For the text-containing cell, return its midpoint in (X, Y) coordinate format. 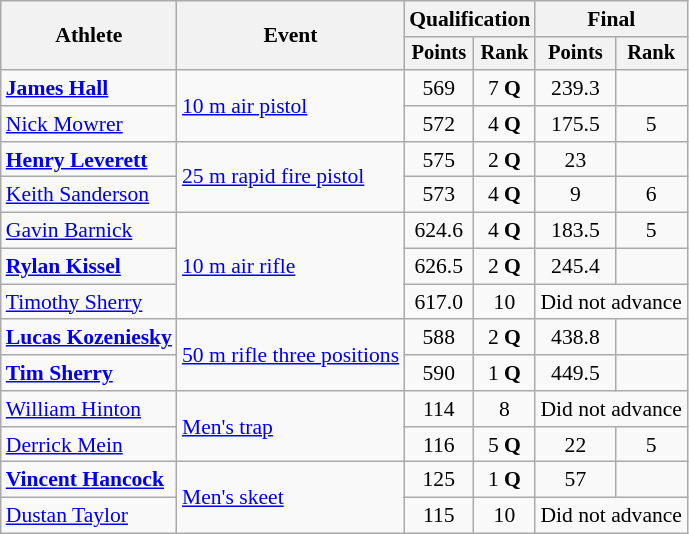
7 Q (504, 88)
449.5 (575, 373)
183.5 (575, 231)
Vincent Hancock (89, 480)
Lucas Kozeniesky (89, 338)
573 (438, 195)
10 m air rifle (290, 266)
114 (438, 409)
125 (438, 480)
624.6 (438, 231)
245.4 (575, 267)
50 m rifle three positions (290, 356)
115 (438, 516)
Final (611, 19)
Men's trap (290, 426)
Men's skeet (290, 498)
116 (438, 445)
Nick Mowrer (89, 124)
Keith Sanderson (89, 195)
239.3 (575, 88)
626.5 (438, 267)
Gavin Barnick (89, 231)
Derrick Mein (89, 445)
569 (438, 88)
Tim Sherry (89, 373)
8 (504, 409)
438.8 (575, 338)
572 (438, 124)
22 (575, 445)
Qualification (470, 19)
10 m air pistol (290, 106)
175.5 (575, 124)
Dustan Taylor (89, 516)
Henry Leverett (89, 160)
588 (438, 338)
Event (290, 36)
575 (438, 160)
Timothy Sherry (89, 302)
James Hall (89, 88)
25 m rapid fire pistol (290, 178)
57 (575, 480)
Athlete (89, 36)
617.0 (438, 302)
5 Q (504, 445)
6 (651, 195)
9 (575, 195)
23 (575, 160)
William Hinton (89, 409)
590 (438, 373)
Rylan Kissel (89, 267)
